For the text-containing cell, return its midpoint in (X, Y) coordinate format. 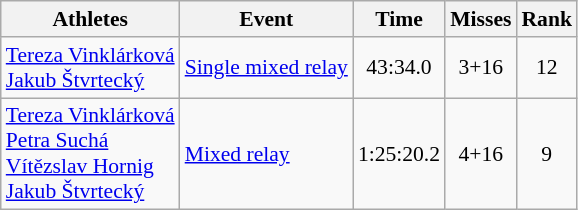
4+16 (480, 154)
1:25:20.2 (399, 154)
Mixed relay (266, 154)
3+16 (480, 68)
Event (266, 19)
Tereza VinklárkováPetra SucháVítězslav HornigJakub Štvrtecký (90, 154)
Athletes (90, 19)
43:34.0 (399, 68)
Tereza VinklárkováJakub Štvrtecký (90, 68)
9 (546, 154)
Misses (480, 19)
Rank (546, 19)
Single mixed relay (266, 68)
Time (399, 19)
12 (546, 68)
